Output the [X, Y] coordinate of the center of the cell containing the given text.  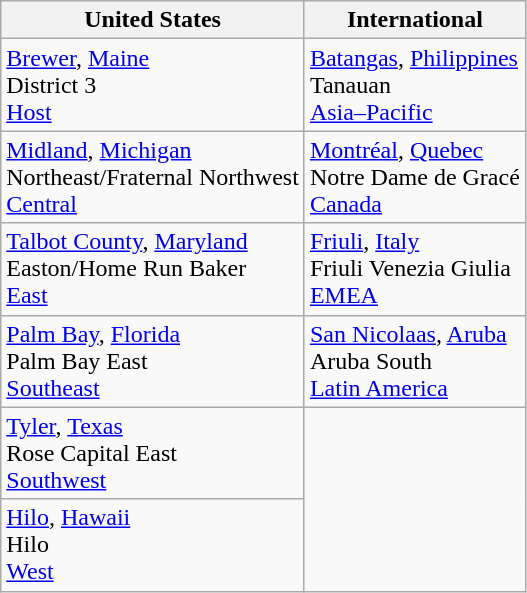
Brewer, MaineDistrict 3Host [153, 85]
Tyler, TexasRose Capital EastSouthwest [153, 453]
Batangas, PhilippinesTanauanAsia–Pacific [414, 85]
Palm Bay, FloridaPalm Bay EastSoutheast [153, 361]
United States [153, 20]
Friuli, ItalyFriuli Venezia GiuliaEMEA [414, 269]
San Nicolaas, ArubaAruba SouthLatin America [414, 361]
Montréal, QuebecNotre Dame de GracéCanada [414, 177]
Midland, MichiganNortheast/Fraternal NorthwestCentral [153, 177]
Hilo, HawaiiHiloWest [153, 545]
International [414, 20]
Talbot County, MarylandEaston/Home Run BakerEast [153, 269]
